Determine the (x, y) coordinate at the center of the cell enclosing the given text.  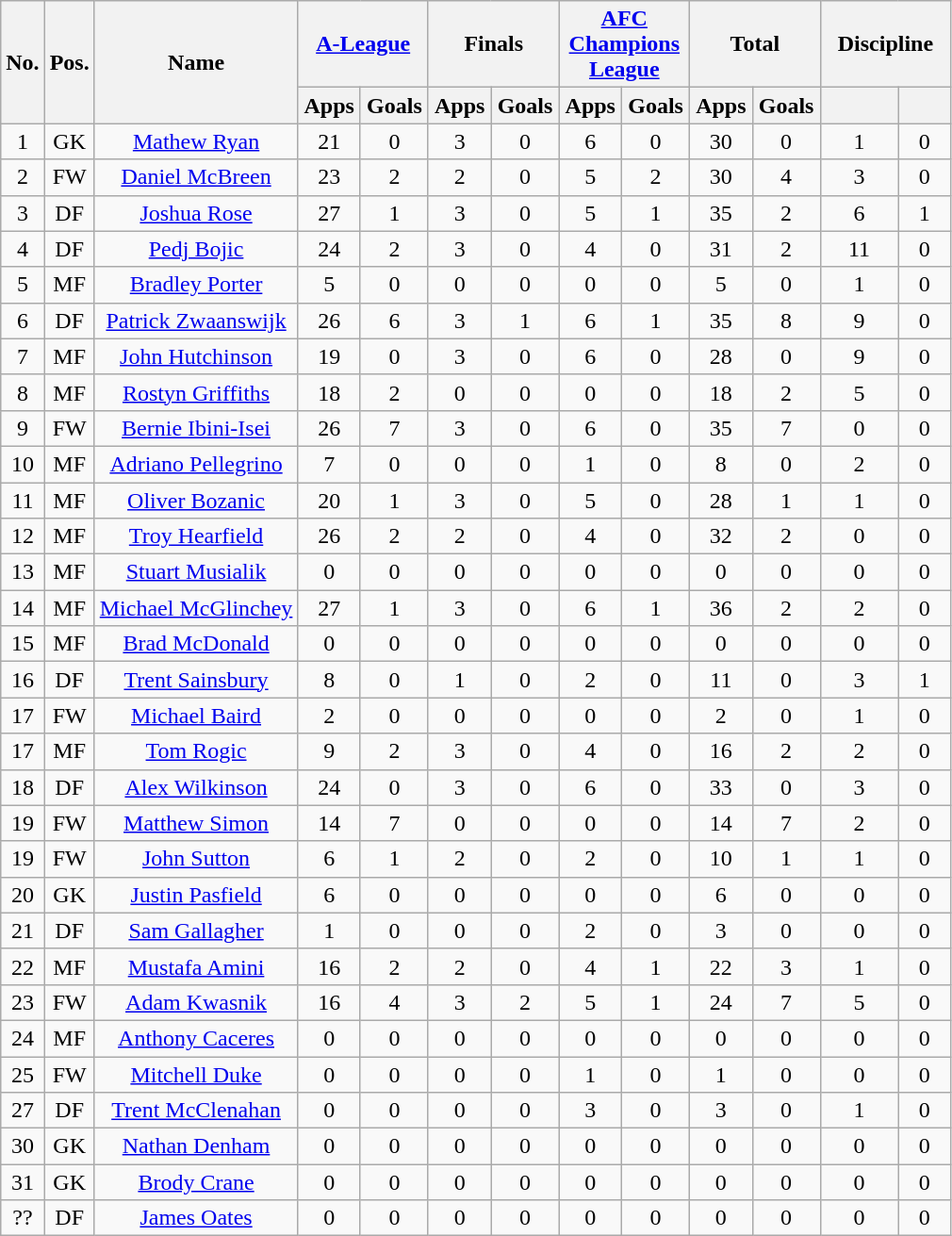
Oliver Bozanic (196, 501)
12 (23, 536)
Stuart Musialik (196, 572)
Mathew Ryan (196, 141)
Anthony Caceres (196, 1038)
Tom Rogic (196, 751)
13 (23, 572)
Adriano Pellegrino (196, 464)
Bernie Ibini-Isei (196, 428)
Discipline (886, 44)
Pos. (70, 62)
Sam Gallagher (196, 931)
33 (722, 787)
AFC Champions League (624, 44)
Brody Crane (196, 1182)
36 (722, 608)
Rostyn Griffiths (196, 392)
Mitchell Duke (196, 1074)
Total (756, 44)
Michael Baird (196, 716)
No. (23, 62)
Brad McDonald (196, 644)
Michael McGlinchey (196, 608)
Trent McClenahan (196, 1111)
Troy Hearfield (196, 536)
?? (23, 1218)
Name (196, 62)
John Sutton (196, 859)
Pedj Bojic (196, 249)
25 (23, 1074)
John Hutchinson (196, 356)
Matthew Simon (196, 823)
Nathan Denham (196, 1146)
15 (23, 644)
A-League (364, 44)
Alex Wilkinson (196, 787)
Finals (494, 44)
Adam Kwasnik (196, 1002)
Joshua Rose (196, 213)
32 (722, 536)
James Oates (196, 1218)
Daniel McBreen (196, 177)
Patrick Zwaanswijk (196, 321)
Bradley Porter (196, 285)
Mustafa Amini (196, 966)
Trent Sainsbury (196, 680)
Justin Pasfield (196, 895)
